Return [X, Y] of the center of cell containing provided text 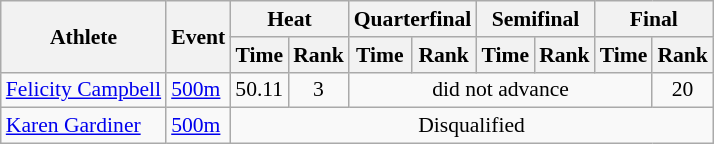
Quarterfinal [413, 19]
Athlete [84, 36]
Karen Gardiner [84, 126]
Semifinal [535, 19]
3 [318, 90]
did not advance [501, 90]
Felicity Campbell [84, 90]
Heat [289, 19]
Event [198, 36]
Disqualified [472, 126]
50.11 [259, 90]
Final [654, 19]
20 [682, 90]
